For the text-containing cell, return its midpoint in [x, y] coordinate format. 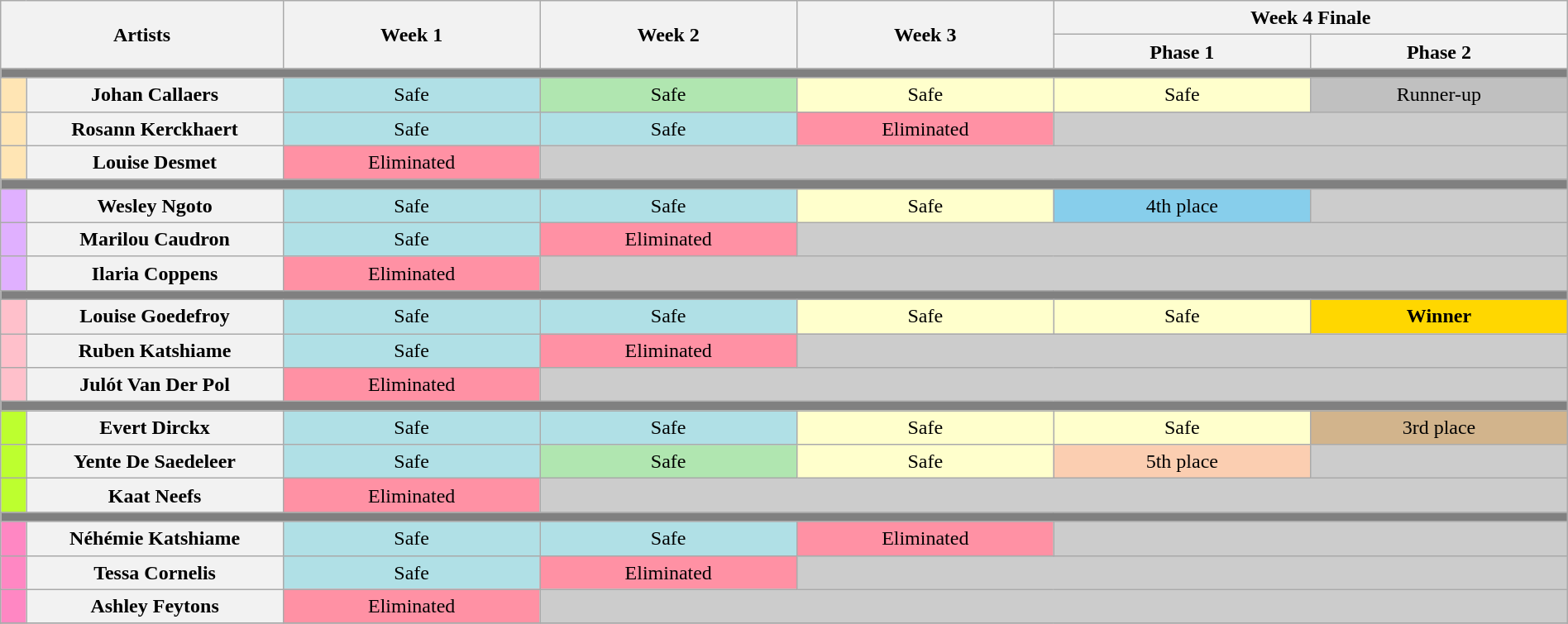
Evert Dirckx [155, 428]
Julót Van Der Pol [155, 385]
Artists [142, 35]
Marilou Caudron [155, 240]
Louise Desmet [155, 162]
Runner-up [1439, 94]
Wesley Ngoto [155, 205]
Phase 1 [1183, 51]
Week 1 [412, 35]
Louise Goedefroy [155, 316]
Néhémie Katshiame [155, 539]
Ashley Feytons [155, 607]
Kaat Neefs [155, 496]
Week 2 [668, 35]
3rd place [1439, 428]
5th place [1183, 461]
Rosann Kerckhaert [155, 129]
Winner [1439, 316]
Week 4 Finale [1310, 18]
Yente De Saedeleer [155, 461]
Phase 2 [1439, 51]
4th place [1183, 205]
Ilaria Coppens [155, 273]
Ruben Katshiame [155, 350]
Tessa Cornelis [155, 572]
Johan Callaers [155, 94]
Week 3 [925, 35]
